Determine the [x, y] coordinate at the center of the cell enclosing the given text.  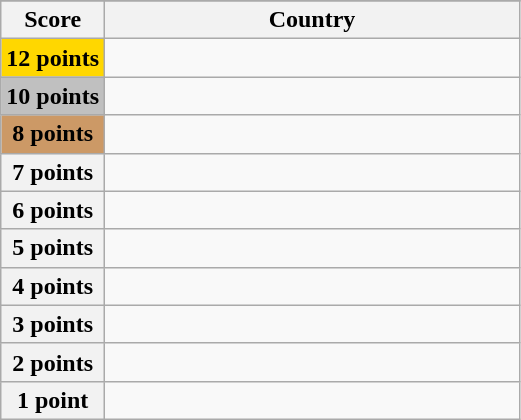
5 points [53, 248]
7 points [53, 172]
Score [53, 20]
4 points [53, 286]
2 points [53, 362]
8 points [53, 134]
Country [312, 20]
12 points [53, 58]
10 points [53, 96]
6 points [53, 210]
3 points [53, 324]
1 point [53, 400]
